Output the (X, Y) coordinate of the center of the cell containing the given text.  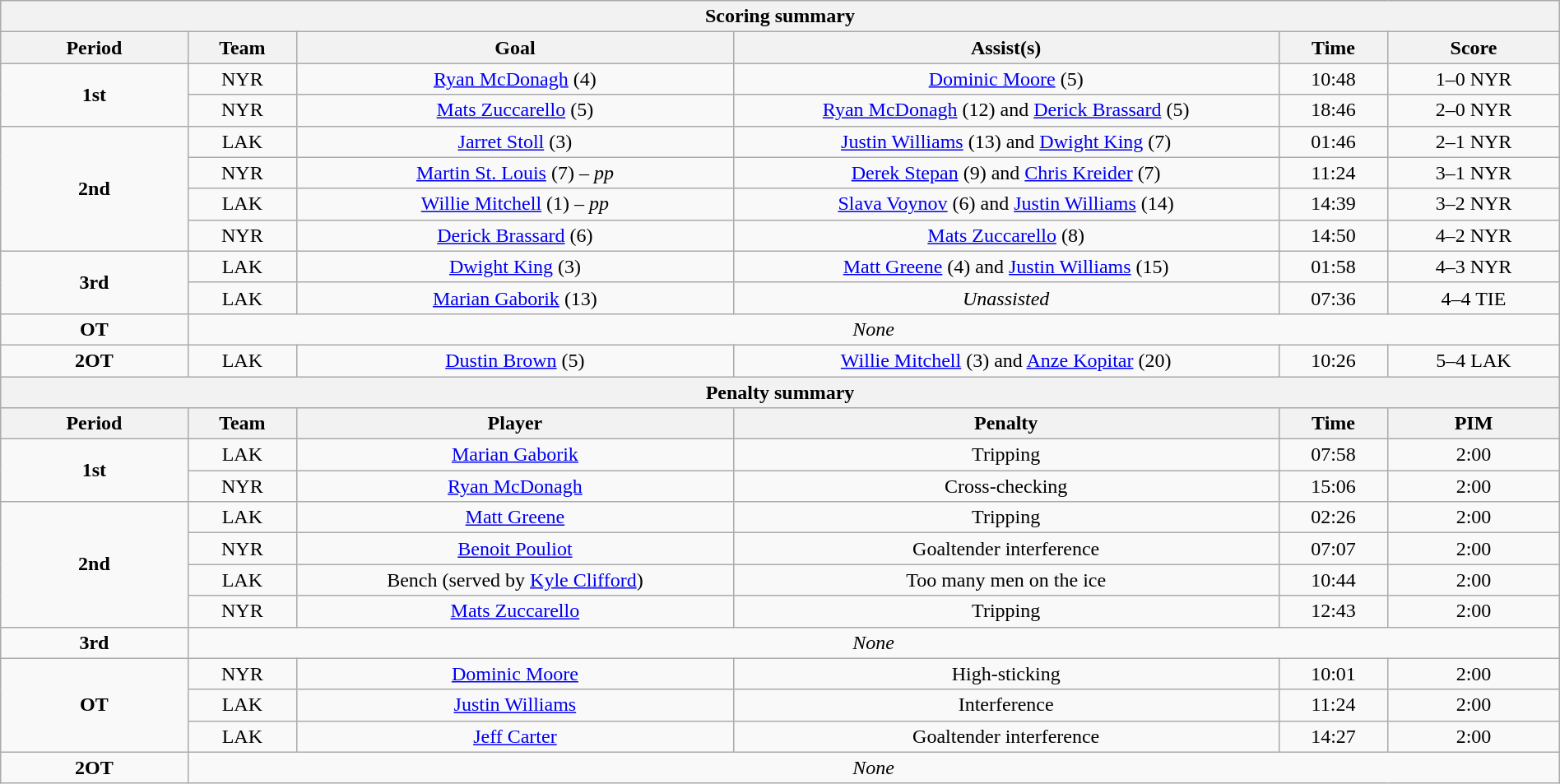
Bench (served by Kyle Clifford) (515, 580)
Matt Greene (4) and Justin Williams (15) (1005, 267)
07:36 (1333, 298)
3–2 NYR (1474, 204)
07:58 (1333, 455)
Dominic Moore (5) (1005, 79)
10:48 (1333, 79)
Slava Voynov (6) and Justin Williams (14) (1005, 204)
Assist(s) (1005, 48)
Penalty (1005, 424)
Willie Mitchell (3) and Anze Kopitar (20) (1005, 360)
12:43 (1333, 611)
5–4 LAK (1474, 360)
Mats Zuccarello (8) (1005, 235)
Goal (515, 48)
Benoit Pouliot (515, 549)
Dwight King (3) (515, 267)
01:46 (1333, 141)
Score (1474, 48)
2–0 NYR (1474, 110)
Mats Zuccarello (5) (515, 110)
Ryan McDonagh (515, 486)
Too many men on the ice (1005, 580)
Dustin Brown (5) (515, 360)
Justin Williams (515, 705)
Jeff Carter (515, 736)
PIM (1474, 424)
Willie Mitchell (1) – pp (515, 204)
Jarret Stoll (3) (515, 141)
14:27 (1333, 736)
Dominic Moore (515, 674)
01:58 (1333, 267)
Ryan McDonagh (12) and Derick Brassard (5) (1005, 110)
Justin Williams (13) and Dwight King (7) (1005, 141)
10:01 (1333, 674)
Cross-checking (1005, 486)
Marian Gaborik (515, 455)
Derick Brassard (6) (515, 235)
Scoring summary (780, 16)
10:44 (1333, 580)
4–2 NYR (1474, 235)
14:39 (1333, 204)
15:06 (1333, 486)
Derek Stepan (9) and Chris Kreider (7) (1005, 173)
Player (515, 424)
1–0 NYR (1474, 79)
Marian Gaborik (13) (515, 298)
4–3 NYR (1474, 267)
Ryan McDonagh (4) (515, 79)
3–1 NYR (1474, 173)
High-sticking (1005, 674)
Mats Zuccarello (515, 611)
Penalty summary (780, 392)
10:26 (1333, 360)
Interference (1005, 705)
Unassisted (1005, 298)
2–1 NYR (1474, 141)
Matt Greene (515, 517)
18:46 (1333, 110)
Martin St. Louis (7) – pp (515, 173)
02:26 (1333, 517)
4–4 TIE (1474, 298)
07:07 (1333, 549)
14:50 (1333, 235)
